Return (X, Y) of the center of cell containing provided text 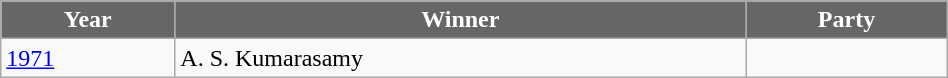
A. S. Kumarasamy (460, 58)
Party (847, 20)
Winner (460, 20)
1971 (88, 58)
Year (88, 20)
